Locate the cell with the specified text and output its (x, y) center coordinate. 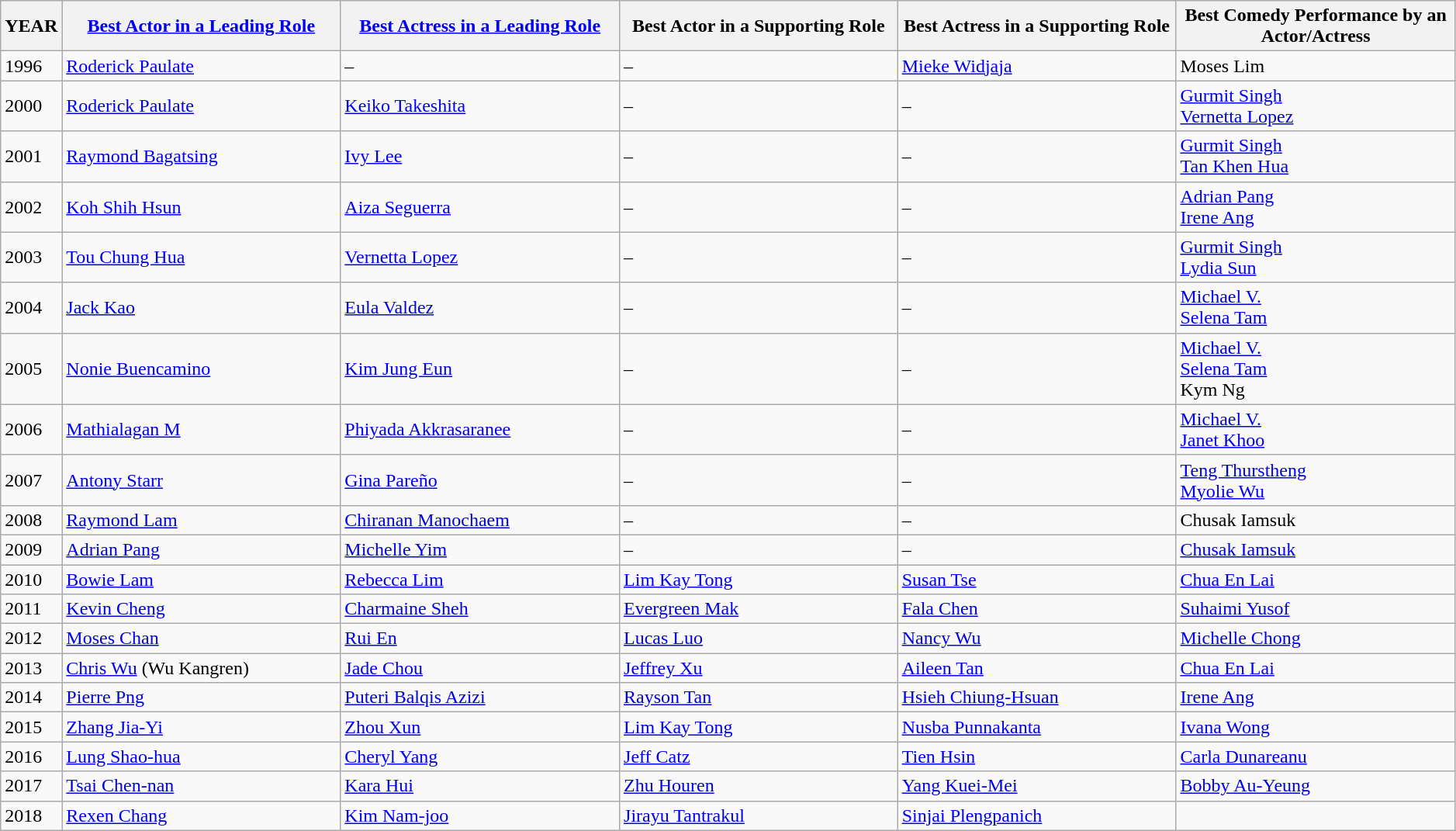
Vernetta Lopez (480, 258)
2003 (31, 258)
Gina Pareño (480, 480)
Aiza Seguerra (480, 206)
Rui En (480, 639)
Michael V. Selena Tam Kym Ng (1316, 369)
2016 (31, 757)
Raymond Lam (202, 520)
Ivy Lee (480, 157)
Adrian Pang (202, 549)
Kim Jung Eun (480, 369)
Kevin Cheng (202, 609)
2010 (31, 580)
Charmaine Sheh (480, 609)
Moses Lim (1316, 66)
2001 (31, 157)
Tou Chung Hua (202, 258)
Fala Chen (1036, 609)
Irene Ang (1316, 698)
Eula Valdez (480, 307)
Moses Chan (202, 639)
2015 (31, 727)
Keiko Takeshita (480, 106)
2008 (31, 520)
Zhou Xun (480, 727)
Jeff Catz (759, 757)
Tsai Chen-nan (202, 786)
Tien Hsin (1036, 757)
Best Actress in a Supporting Role (1036, 26)
Gurmit Singh Vernetta Lopez (1316, 106)
2002 (31, 206)
Zhu Houren (759, 786)
2000 (31, 106)
Yang Kuei-Mei (1036, 786)
Nancy Wu (1036, 639)
2009 (31, 549)
Antony Starr (202, 480)
2012 (31, 639)
Rexen Chang (202, 815)
Suhaimi Yusof (1316, 609)
Kara Hui (480, 786)
2014 (31, 698)
Lucas Luo (759, 639)
Susan Tse (1036, 580)
Rebecca Lim (480, 580)
Chris Wu (Wu Kangren) (202, 668)
1996 (31, 66)
Adrian Pang Irene Ang (1316, 206)
Zhang Jia-Yi (202, 727)
Mieke Widjaja (1036, 66)
Jack Kao (202, 307)
Gurmit Singh Tan Khen Hua (1316, 157)
Carla Dunareanu (1316, 757)
2005 (31, 369)
2004 (31, 307)
Pierre Png (202, 698)
Cheryl Yang (480, 757)
2013 (31, 668)
Koh Shih Hsun (202, 206)
Sinjai Plengpanich (1036, 815)
Gurmit Singh Lydia Sun (1316, 258)
Raymond Bagatsing (202, 157)
Chiranan Manochaem (480, 520)
Phiyada Akkrasaranee (480, 430)
Lung Shao-hua (202, 757)
Jade Chou (480, 668)
2007 (31, 480)
Jirayu Tantrakul (759, 815)
2006 (31, 430)
Michael V. Selena Tam (1316, 307)
Teng Thurstheng Myolie Wu (1316, 480)
Mathialagan M (202, 430)
Evergreen Mak (759, 609)
Michelle Chong (1316, 639)
Ivana Wong (1316, 727)
Jeffrey Xu (759, 668)
Aileen Tan (1036, 668)
Kim Nam-joo (480, 815)
Michael V. Janet Khoo (1316, 430)
Nonie Buencamino (202, 369)
Puteri Balqis Azizi (480, 698)
2011 (31, 609)
2017 (31, 786)
Bowie Lam (202, 580)
2018 (31, 815)
YEAR (31, 26)
Bobby Au-Yeung (1316, 786)
Best Comedy Performance by an Actor/Actress (1316, 26)
Hsieh Chiung-Hsuan (1036, 698)
Rayson Tan (759, 698)
Best Actor in a Supporting Role (759, 26)
Michelle Yim (480, 549)
Nusba Punnakanta (1036, 727)
Best Actress in a Leading Role (480, 26)
Best Actor in a Leading Role (202, 26)
